From the cell containing the given text, extract its center point as [x, y] coordinate. 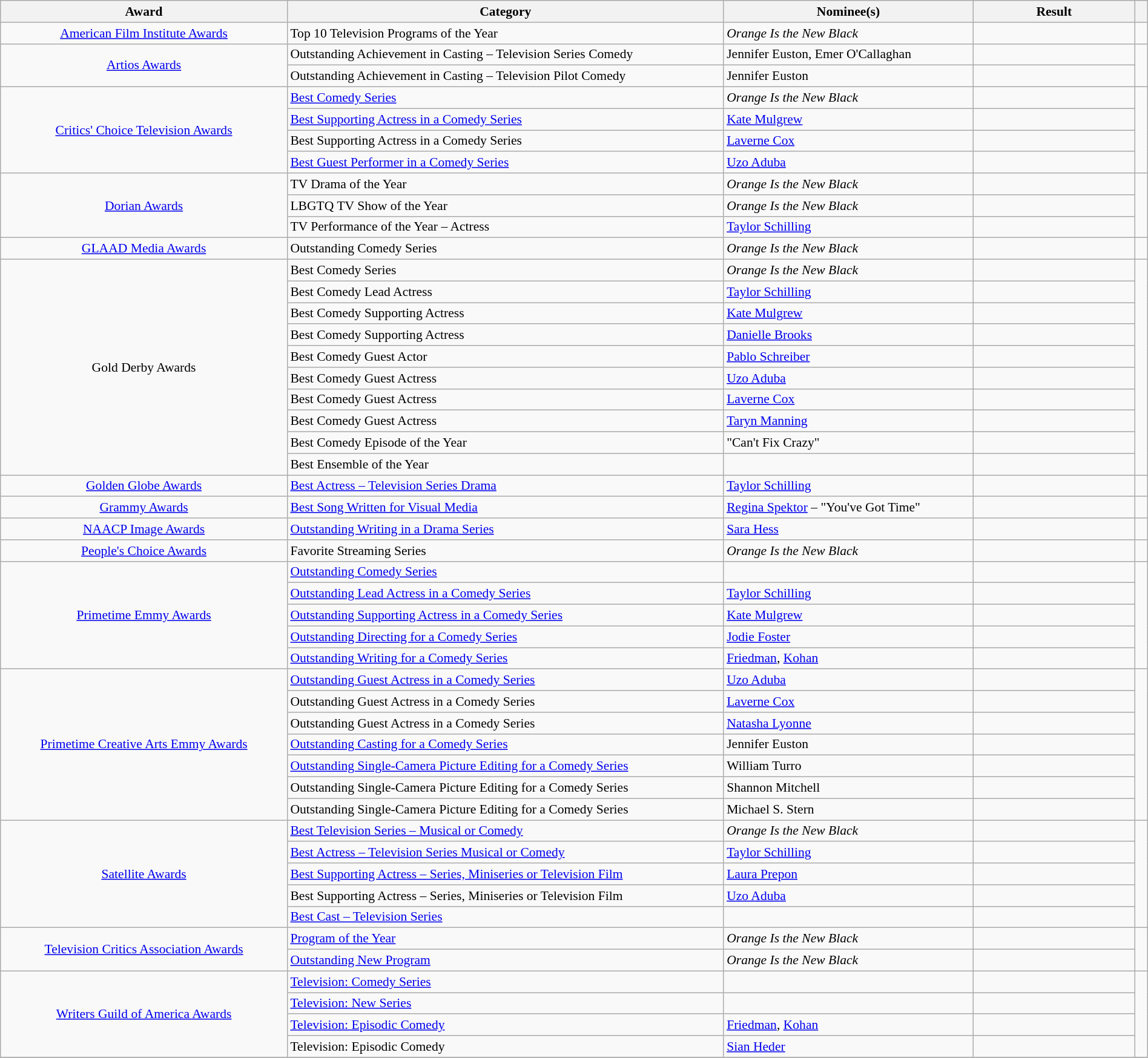
Television: New Series [505, 1004]
Outstanding Directing for a Comedy Series [505, 637]
Best Comedy Lead Actress [505, 292]
Dorian Awards [144, 206]
Outstanding Achievement in Casting – Television Pilot Comedy [505, 76]
Pablo Schreiber [848, 356]
Top 10 Television Programs of the Year [505, 33]
Outstanding New Program [505, 961]
Best Comedy Guest Actor [505, 356]
Outstanding Lead Actress in a Comedy Series [505, 594]
Best Actress – Television Series Musical or Comedy [505, 853]
Jennifer Euston, Emer O'Callaghan [848, 54]
GLAAD Media Awards [144, 249]
Sara Hess [848, 529]
Best Cast – Television Series [505, 917]
Award [144, 11]
Artios Awards [144, 65]
LBGTQ TV Show of the Year [505, 206]
Nominee(s) [848, 11]
Natasha Lyonne [848, 723]
Regina Spektor – "You've Got Time" [848, 508]
Gold Derby Awards [144, 367]
Television Critics Association Awards [144, 949]
Laura Prepon [848, 874]
Danielle Brooks [848, 335]
TV Performance of the Year – Actress [505, 227]
Best Guest Performer in a Comedy Series [505, 163]
Program of the Year [505, 939]
Favorite Streaming Series [505, 551]
Outstanding Casting for a Comedy Series [505, 744]
Outstanding Writing for a Comedy Series [505, 659]
Category [505, 11]
Grammy Awards [144, 508]
Satellite Awards [144, 874]
Jodie Foster [848, 637]
American Film Institute Awards [144, 33]
TV Drama of the Year [505, 184]
Best Actress – Television Series Drama [505, 486]
Golden Globe Awards [144, 486]
Shannon Mitchell [848, 788]
Result [1054, 11]
Outstanding Supporting Actress in a Comedy Series [505, 616]
Best Comedy Episode of the Year [505, 443]
Primetime Emmy Awards [144, 615]
William Turro [848, 766]
Critics' Choice Television Awards [144, 130]
Outstanding Achievement in Casting – Television Series Comedy [505, 54]
Best Song Written for Visual Media [505, 508]
"Can't Fix Crazy" [848, 443]
Taryn Manning [848, 421]
Television: Comedy Series [505, 982]
People's Choice Awards [144, 551]
Primetime Creative Arts Emmy Awards [144, 744]
Writers Guild of America Awards [144, 1014]
Best Ensemble of the Year [505, 464]
Best Television Series – Musical or Comedy [505, 831]
Michael S. Stern [848, 809]
Outstanding Writing in a Drama Series [505, 529]
Sian Heder [848, 1046]
NAACP Image Awards [144, 529]
